From the cell containing the given text, extract its center point as [X, Y] coordinate. 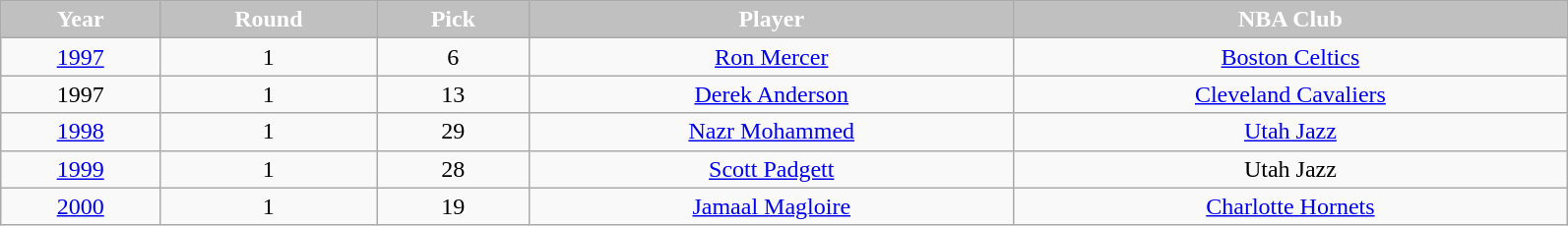
28 [453, 169]
Nazr Mohammed [772, 132]
Jamaal Magloire [772, 206]
19 [453, 206]
Derek Anderson [772, 94]
1999 [81, 169]
29 [453, 132]
6 [453, 57]
Boston Celtics [1290, 57]
Scott Padgett [772, 169]
Charlotte Hornets [1290, 206]
Ron Mercer [772, 57]
Year [81, 20]
2000 [81, 206]
Round [269, 20]
Cleveland Cavaliers [1290, 94]
Player [772, 20]
1998 [81, 132]
Pick [453, 20]
NBA Club [1290, 20]
13 [453, 94]
